Determine the (X, Y) coordinate at the center of the cell enclosing the given text.  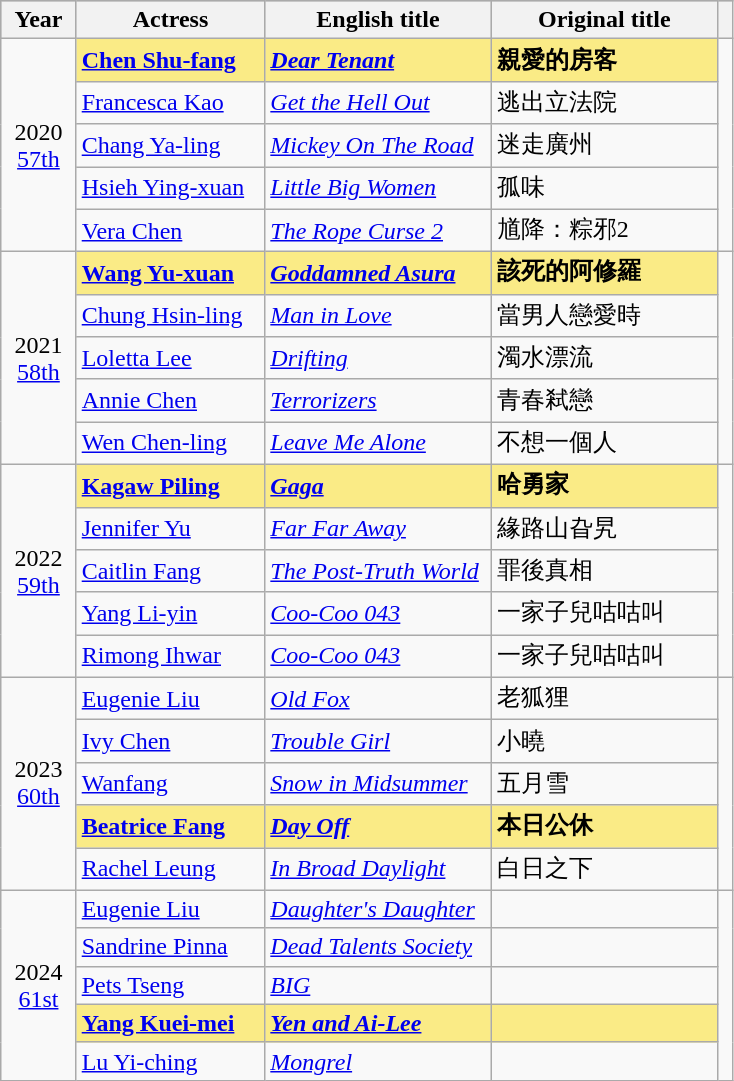
Dear Tenant (378, 60)
Far Far Away (378, 528)
青春弒戀 (604, 400)
Get the Hell Out (378, 102)
In Broad Daylight (378, 870)
老狐狸 (604, 698)
Mickey On The Road (378, 146)
該死的阿修羅 (604, 274)
Little Big Women (378, 188)
緣路山旮旯 (604, 528)
孤味 (604, 188)
Man in Love (378, 316)
Hsieh Ying-xuan (170, 188)
Chang Ya-ling (170, 146)
Dead Talents Society (378, 947)
Yen and Ai-Lee (378, 1023)
當男人戀愛時 (604, 316)
Yang Li-yin (170, 614)
The Post-Truth World (378, 572)
Rachel Leung (170, 870)
Ivy Chen (170, 742)
Terrorizers (378, 400)
202259th (38, 570)
迷走廣州 (604, 146)
Day Off (378, 826)
Snow in Midsummer (378, 784)
Yang Kuei-mei (170, 1023)
Caitlin Fang (170, 572)
本日公休 (604, 826)
Goddamned Asura (378, 274)
202158th (38, 358)
Kagaw Piling (170, 486)
Wang Yu-xuan (170, 274)
Lu Yi-ching (170, 1061)
Wanfang (170, 784)
Beatrice Fang (170, 826)
Old Fox (378, 698)
哈勇家 (604, 486)
Original title (604, 20)
Trouble Girl (378, 742)
Drifting (378, 358)
Daughter's Daughter (378, 909)
Chung Hsin-ling (170, 316)
Actress (170, 20)
Chen Shu-fang (170, 60)
不想一個人 (604, 444)
Mongrel (378, 1061)
罪後真相 (604, 572)
Jennifer Yu (170, 528)
BIG (378, 985)
Vera Chen (170, 230)
五月雪 (604, 784)
逃出立法院 (604, 102)
Pets Tseng (170, 985)
濁水漂流 (604, 358)
Annie Chen (170, 400)
Sandrine Pinna (170, 947)
Gaga (378, 486)
馗降：粽邪2 (604, 230)
English title (378, 20)
202461st (38, 985)
Leave Me Alone (378, 444)
Francesca Kao (170, 102)
Loletta Lee (170, 358)
白日之下 (604, 870)
Rimong Ihwar (170, 656)
Year (38, 20)
Wen Chen-ling (170, 444)
小曉 (604, 742)
202360th (38, 784)
The Rope Curse 2 (378, 230)
202057th (38, 146)
親愛的房客 (604, 60)
